Output the [x, y] coordinate of the center of the cell containing the given text.  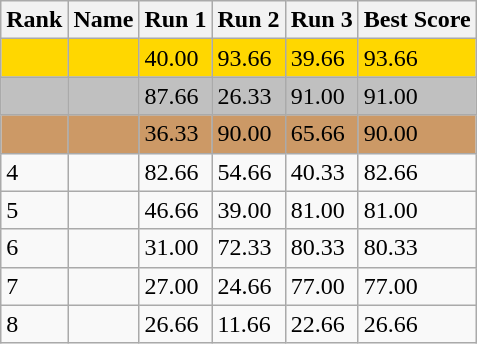
72.33 [248, 248]
31.00 [176, 248]
46.66 [176, 210]
11.66 [248, 324]
Best Score [417, 20]
7 [34, 286]
8 [34, 324]
87.66 [176, 96]
Run 2 [248, 20]
65.66 [322, 134]
4 [34, 172]
Rank [34, 20]
24.66 [248, 286]
5 [34, 210]
39.66 [322, 58]
40.33 [322, 172]
22.66 [322, 324]
26.33 [248, 96]
27.00 [176, 286]
6 [34, 248]
39.00 [248, 210]
54.66 [248, 172]
Run 3 [322, 20]
Run 1 [176, 20]
Name [104, 20]
36.33 [176, 134]
40.00 [176, 58]
